Capture the cell that displays the provided text and extract its [X, Y] central coordinate. 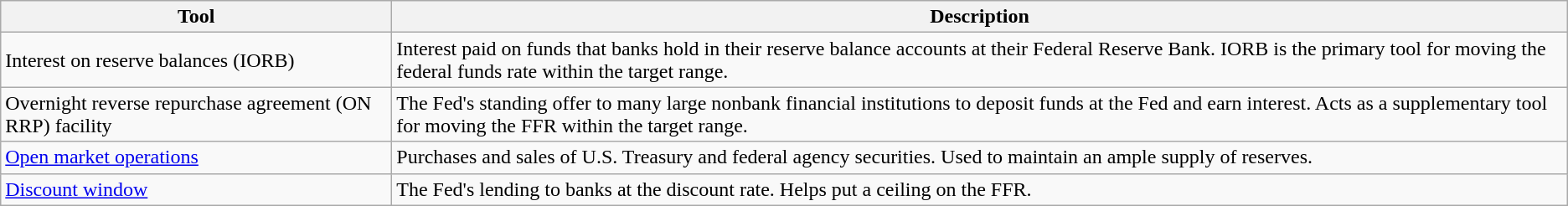
Discount window [196, 189]
Tool [196, 17]
Description [980, 17]
The Fed's lending to banks at the discount rate. Helps put a ceiling on the FFR. [980, 189]
Overnight reverse repurchase agreement (ON RRP) facility [196, 114]
Purchases and sales of U.S. Treasury and federal agency securities. Used to maintain an ample supply of reserves. [980, 157]
Interest on reserve balances (IORB) [196, 60]
Open market operations [196, 157]
